Determine the [x, y] coordinate at the center of the cell enclosing the given text.  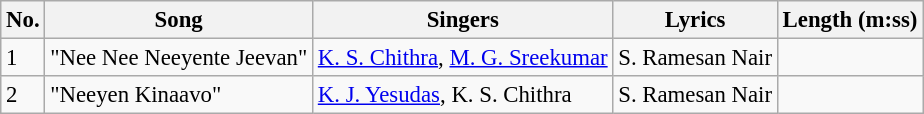
No. [23, 20]
"Nee Nee Neeyente Jeevan" [179, 58]
Song [179, 20]
1 [23, 58]
2 [23, 95]
"Neeyen Kinaavo" [179, 95]
K. J. Yesudas, K. S. Chithra [463, 95]
Length (m:ss) [850, 20]
Lyrics [695, 20]
Singers [463, 20]
K. S. Chithra, M. G. Sreekumar [463, 58]
